Pinpoint the cell where the given text exists, returning its [x, y] midpoint coordinate. 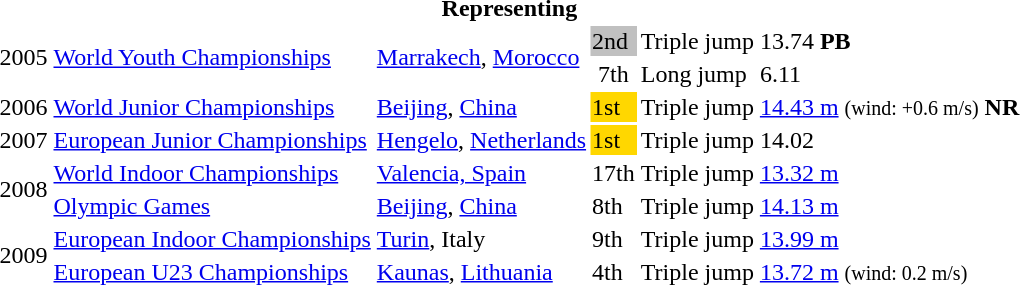
2nd [614, 41]
Turin, Italy [481, 239]
Olympic Games [212, 206]
European Indoor Championships [212, 239]
Marrakech, Morocco [481, 58]
9th [614, 239]
13.74 PB [889, 41]
14.43 m (wind: +0.6 m/s) NR [889, 107]
6.11 [889, 74]
Valencia, Spain [481, 173]
Hengelo, Netherlands [481, 140]
13.32 m [889, 173]
World Youth Championships [212, 58]
17th [614, 173]
7th [614, 74]
8th [614, 206]
World Indoor Championships [212, 173]
World Junior Championships [212, 107]
13.99 m [889, 239]
14.02 [889, 140]
European Junior Championships [212, 140]
Long jump [697, 74]
14.13 m [889, 206]
